Search for the cell housing the specified text and yield its (x, y) center coordinate. 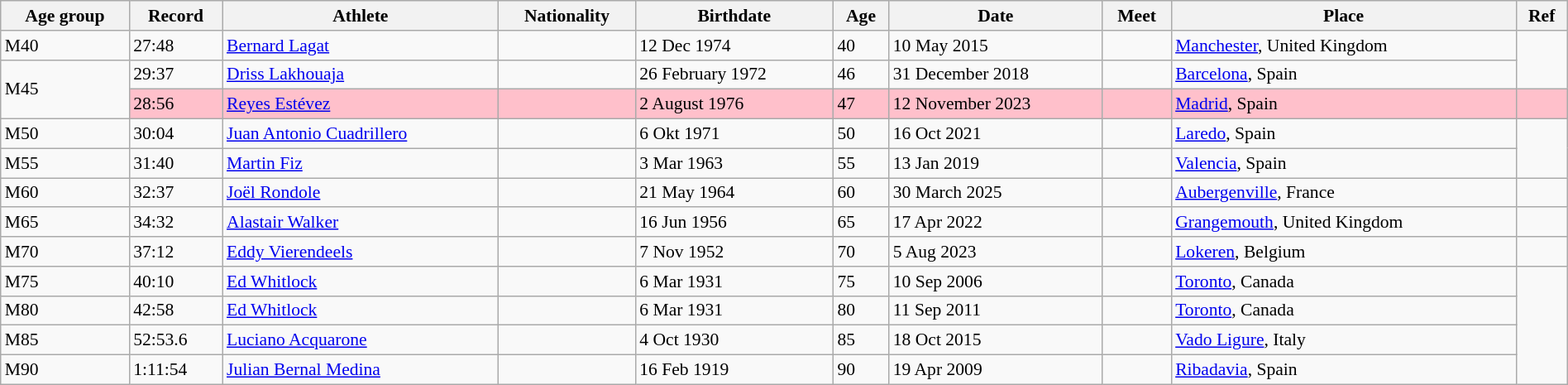
Juan Antonio Cuadrillero (361, 134)
28:56 (175, 104)
31:40 (175, 163)
47 (860, 104)
4 Oct 1930 (734, 340)
Meet (1136, 16)
30 March 2025 (996, 193)
11 Sep 2011 (996, 310)
3 Mar 1963 (734, 163)
Alastair Walker (361, 223)
6 Okt 1971 (734, 134)
7 Nov 1952 (734, 252)
50 (860, 134)
42:58 (175, 310)
12 November 2023 (996, 104)
Lokeren, Belgium (1343, 252)
M45 (65, 89)
19 Apr 2009 (996, 370)
40:10 (175, 282)
Birthdate (734, 16)
Luciano Acquarone (361, 340)
Valencia, Spain (1343, 163)
Eddy Vierendeels (361, 252)
27:48 (175, 46)
Aubergenville, France (1343, 193)
13 Jan 2019 (996, 163)
Ribadavia, Spain (1343, 370)
Laredo, Spain (1343, 134)
M40 (65, 46)
10 May 2015 (996, 46)
29:37 (175, 75)
Vado Ligure, Italy (1343, 340)
Date (996, 16)
M90 (65, 370)
80 (860, 310)
34:32 (175, 223)
1:11:54 (175, 370)
Manchester, United Kingdom (1343, 46)
M60 (65, 193)
16 Oct 2021 (996, 134)
Athlete (361, 16)
65 (860, 223)
Julian Bernal Medina (361, 370)
M50 (65, 134)
M70 (65, 252)
16 Jun 1956 (734, 223)
70 (860, 252)
37:12 (175, 252)
5 Aug 2023 (996, 252)
55 (860, 163)
Grangemouth, United Kingdom (1343, 223)
M85 (65, 340)
60 (860, 193)
18 Oct 2015 (996, 340)
30:04 (175, 134)
90 (860, 370)
46 (860, 75)
52:53.6 (175, 340)
16 Feb 1919 (734, 370)
85 (860, 340)
M65 (65, 223)
Barcelona, Spain (1343, 75)
Madrid, Spain (1343, 104)
Bernard Lagat (361, 46)
Joël Rondole (361, 193)
M55 (65, 163)
Age group (65, 16)
M80 (65, 310)
Ref (1542, 16)
31 December 2018 (996, 75)
Age (860, 16)
Place (1343, 16)
Driss Lakhouaja (361, 75)
M75 (65, 282)
10 Sep 2006 (996, 282)
Martin Fiz (361, 163)
17 Apr 2022 (996, 223)
Nationality (567, 16)
12 Dec 1974 (734, 46)
75 (860, 282)
26 February 1972 (734, 75)
40 (860, 46)
2 August 1976 (734, 104)
Reyes Estévez (361, 104)
32:37 (175, 193)
Record (175, 16)
21 May 1964 (734, 193)
